Detect which cell encompasses the target text, then output its [X, Y] center coordinate. 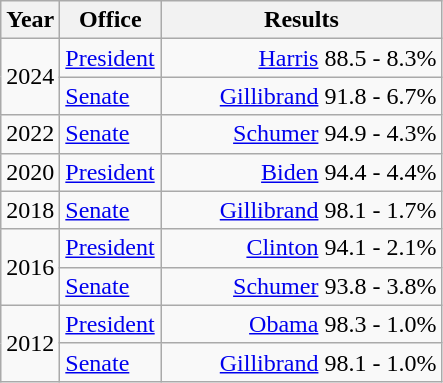
Obama 98.3 - 1.0% [302, 324]
Gillibrand 91.8 - 6.7% [302, 96]
Schumer 93.8 - 3.8% [302, 286]
2024 [30, 77]
Office [110, 20]
Gillibrand 98.1 - 1.7% [302, 210]
Clinton 94.1 - 2.1% [302, 248]
2016 [30, 267]
Biden 94.4 - 4.4% [302, 172]
Schumer 94.9 - 4.3% [302, 134]
Harris 88.5 - 8.3% [302, 58]
2012 [30, 343]
2018 [30, 210]
Results [302, 20]
2022 [30, 134]
2020 [30, 172]
Gillibrand 98.1 - 1.0% [302, 362]
Year [30, 20]
